Return (X, Y) of the center of cell containing provided text 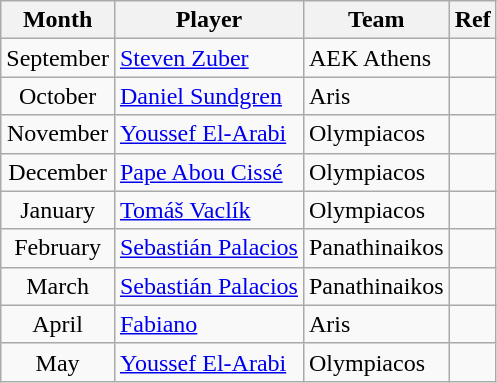
March (58, 286)
Daniel Sundgren (208, 96)
April (58, 324)
Month (58, 20)
January (58, 210)
September (58, 58)
Team (376, 20)
February (58, 248)
AEK Athens (376, 58)
Tomáš Vaclík (208, 210)
Fabiano (208, 324)
Player (208, 20)
November (58, 134)
October (58, 96)
May (58, 362)
December (58, 172)
Ref (472, 20)
Steven Zuber (208, 58)
Pape Abou Cissé (208, 172)
